Provide the (X, Y) coordinate of the cell's center where the given text is located.  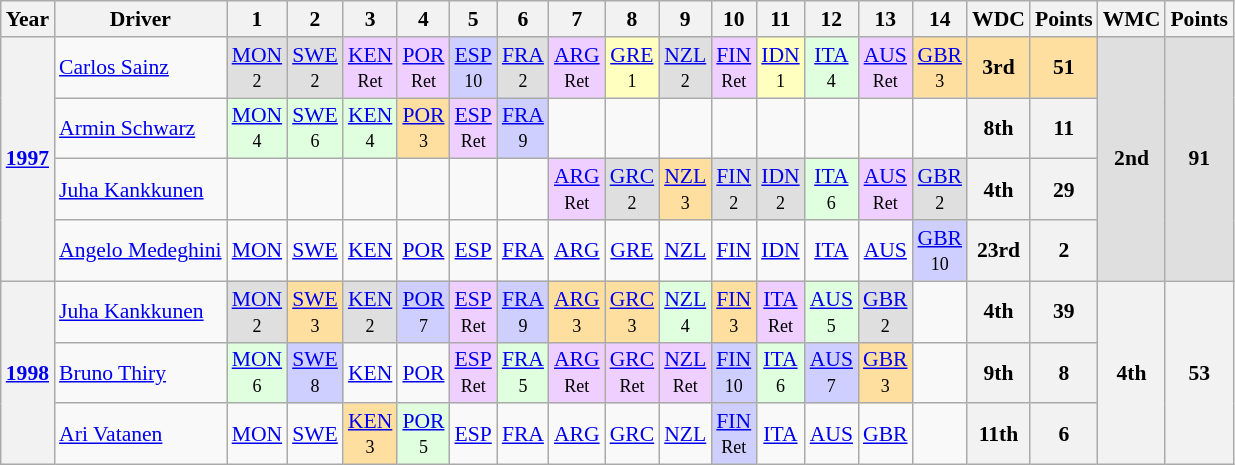
FIN10 (734, 372)
IDN2 (780, 190)
3rd (998, 68)
ESP10 (472, 68)
MON4 (258, 128)
GRC3 (632, 312)
NZL2 (685, 68)
51 (1064, 68)
GRC2 (632, 190)
FIN (734, 250)
AUS7 (832, 372)
29 (1064, 190)
Driver (140, 19)
4 (423, 19)
NZLRet (685, 372)
Bruno Thiry (140, 372)
KEN2 (370, 312)
FRA5 (523, 372)
PORRet (423, 68)
POR3 (423, 128)
SWE3 (315, 312)
8th (998, 128)
5 (472, 19)
39 (1064, 312)
AUS5 (832, 312)
Armin Schwarz (140, 128)
ARG3 (577, 312)
GRCRet (632, 372)
FIN2 (734, 190)
7 (577, 19)
9th (998, 372)
WDC (998, 19)
FIN3 (734, 312)
12 (832, 19)
53 (1199, 372)
1 (258, 19)
3 (370, 19)
13 (886, 19)
ITARet (780, 312)
Angelo Medeghini (140, 250)
NZL4 (685, 312)
GBR (886, 434)
GRE (632, 250)
WMC (1132, 19)
IDN1 (780, 68)
23rd (998, 250)
2nd (1132, 159)
POR7 (423, 312)
11th (998, 434)
ITA4 (832, 68)
KEN3 (370, 434)
Carlos Sainz (140, 68)
91 (1199, 159)
10 (734, 19)
SWE8 (315, 372)
FRA2 (523, 68)
GBR10 (940, 250)
GRE1 (632, 68)
14 (940, 19)
IDN (780, 250)
1998 (28, 372)
Ari Vatanen (140, 434)
9 (685, 19)
Year (28, 19)
SWE6 (315, 128)
POR5 (423, 434)
KEN4 (370, 128)
SWE2 (315, 68)
NZL3 (685, 190)
KENRet (370, 68)
1997 (28, 159)
MON6 (258, 372)
GRC (632, 434)
